For the text-containing cell, return its midpoint in (X, Y) coordinate format. 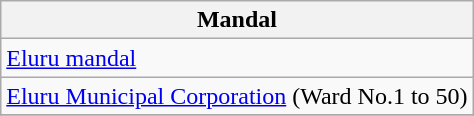
Eluru mandal (237, 58)
Eluru Municipal Corporation (Ward No.1 to 50) (237, 96)
Mandal (237, 20)
